From the cell containing the given text, extract its center point as [x, y] coordinate. 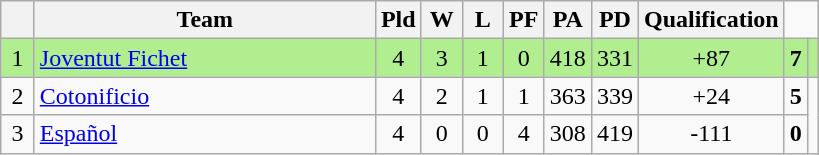
Español [204, 134]
7 [796, 58]
-111 [711, 134]
339 [614, 96]
+87 [711, 58]
PF [524, 20]
PA [568, 20]
Pld [398, 20]
Qualification [711, 20]
331 [614, 58]
308 [568, 134]
419 [614, 134]
5 [796, 96]
W [442, 20]
PD [614, 20]
Team [204, 20]
+24 [711, 96]
418 [568, 58]
363 [568, 96]
Joventut Fichet [204, 58]
L [482, 20]
Cotonificio [204, 96]
